Extract the (X, Y) coordinate from the center of the cell holding the provided text.  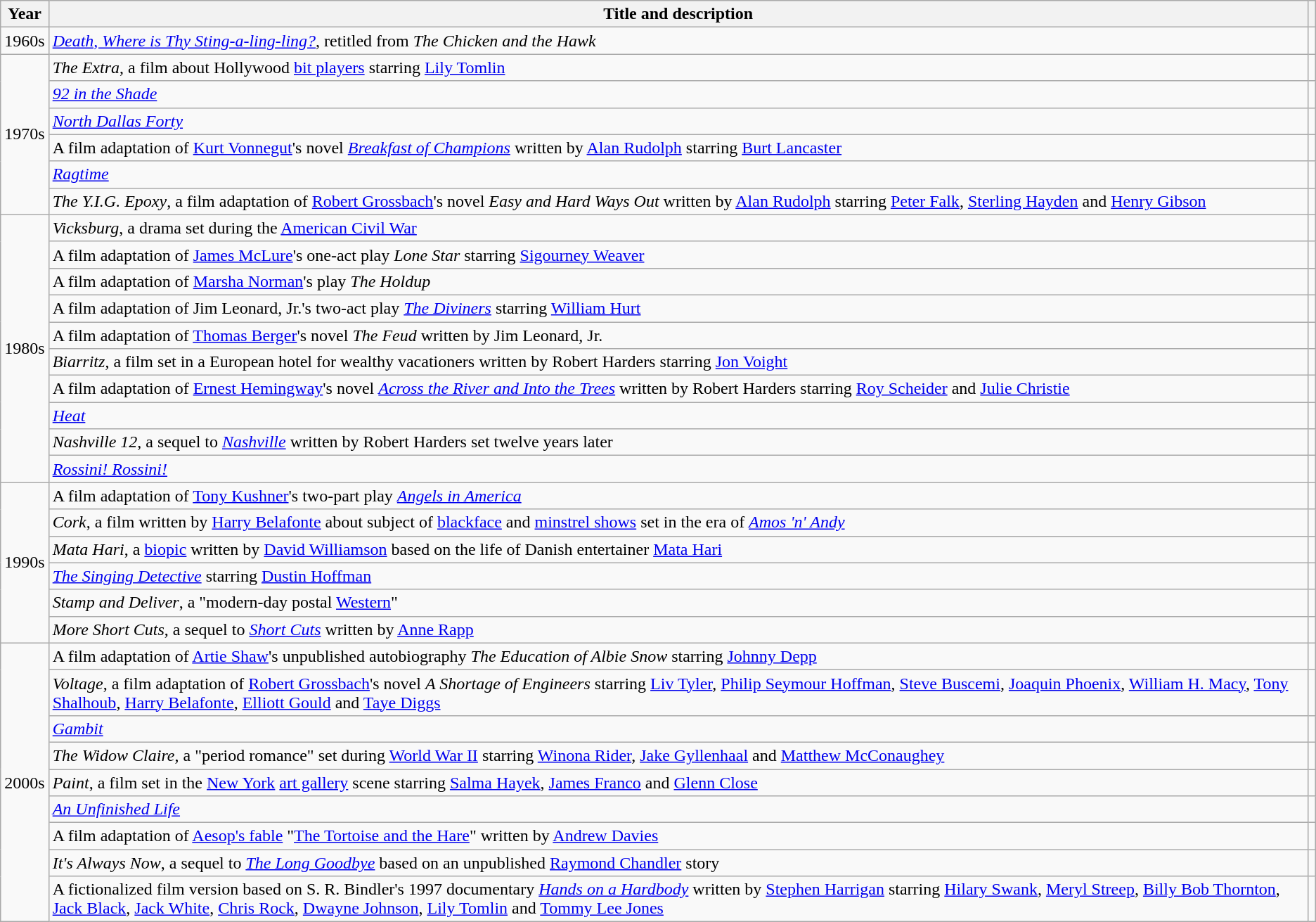
Cork, a film written by Harry Belafonte about subject of blackface and minstrel shows set in the era of Amos 'n' Andy (678, 523)
A film adaptation of Ernest Hemingway's novel Across the River and Into the Trees written by Robert Harders starring Roy Scheider and Julie Christie (678, 389)
It's Always Now, a sequel to The Long Goodbye based on an unpublished Raymond Chandler story (678, 863)
Rossini! Rossini! (678, 469)
Year (25, 14)
An Unfinished Life (678, 809)
Death, Where is Thy Sting-a-ling-ling?, retitled from The Chicken and the Hawk (678, 41)
A film adaptation of Kurt Vonnegut's novel Breakfast of Champions written by Alan Rudolph starring Burt Lancaster (678, 148)
Paint, a film set in the New York art gallery scene starring Salma Hayek, James Franco and Glenn Close (678, 783)
The Widow Claire, a "period romance" set during World War II starring Winona Rider, Jake Gyllenhaal and Matthew McConaughey (678, 755)
2000s (25, 782)
The Singing Detective starring Dustin Hoffman (678, 576)
1960s (25, 41)
North Dallas Forty (678, 121)
A film adaptation of Thomas Berger's novel The Feud written by Jim Leonard, Jr. (678, 335)
A film adaptation of Aesop's fable "The Tortoise and the Hare" written by Andrew Davies (678, 836)
Gambit (678, 729)
Mata Hari, a biopic written by David Williamson based on the life of Danish entertainer Mata Hari (678, 549)
More Short Cuts, a sequel to Short Cuts written by Anne Rapp (678, 629)
Title and description (678, 14)
1970s (25, 134)
Nashville 12, a sequel to Nashville written by Robert Harders set twelve years later (678, 442)
Biarritz, a film set in a European hotel for wealthy vacationers written by Robert Harders starring Jon Voight (678, 362)
1980s (25, 349)
The Extra, a film about Hollywood bit players starring Lily Tomlin (678, 68)
A film adaptation of James McLure's one-act play Lone Star starring Sigourney Weaver (678, 255)
A film adaptation of Tony Kushner's two-part play Angels in America (678, 496)
1990s (25, 563)
Vicksburg, a drama set during the American Civil War (678, 228)
A film adaptation of Marsha Norman's play The Holdup (678, 281)
A film adaptation of Jim Leonard, Jr.'s two-act play The Diviners starring William Hurt (678, 308)
Heat (678, 416)
A film adaptation of Artie Shaw's unpublished autobiography The Education of Albie Snow starring Johnny Depp (678, 656)
Ragtime (678, 174)
Stamp and Deliver, a "modern-day postal Western" (678, 603)
92 in the Shade (678, 94)
